Locate the cell with the specified text and output its (X, Y) center coordinate. 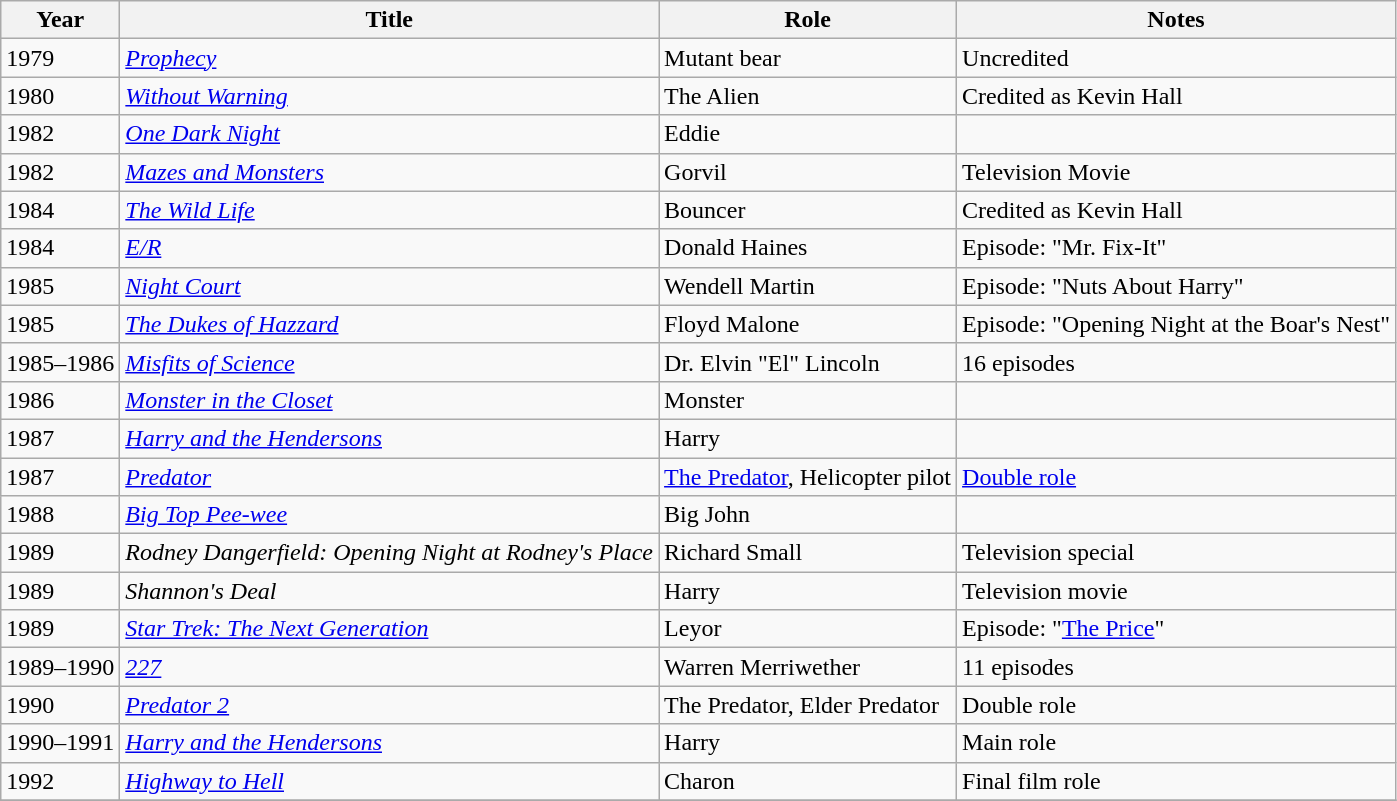
Star Trek: The Next Generation (390, 629)
Donald Haines (808, 248)
Dr. Elvin "El" Lincoln (808, 362)
Misfits of Science (390, 362)
Television movie (1176, 591)
Prophecy (390, 58)
1989–1990 (60, 667)
The Alien (808, 96)
Final film role (1176, 781)
Predator (390, 477)
227 (390, 667)
Bouncer (808, 210)
Night Court (390, 286)
Uncredited (1176, 58)
1985–1986 (60, 362)
Mutant bear (808, 58)
Television special (1176, 553)
Richard Small (808, 553)
E/R (390, 248)
Floyd Malone (808, 324)
1992 (60, 781)
Episode: "Opening Night at the Boar's Nest" (1176, 324)
Without Warning (390, 96)
The Predator, Helicopter pilot (808, 477)
Leyor (808, 629)
1990–1991 (60, 743)
Television Movie (1176, 172)
1980 (60, 96)
Main role (1176, 743)
Eddie (808, 134)
Big John (808, 515)
Predator 2 (390, 705)
Shannon's Deal (390, 591)
11 episodes (1176, 667)
16 episodes (1176, 362)
The Wild Life (390, 210)
Warren Merriwether (808, 667)
1986 (60, 400)
Big Top Pee-wee (390, 515)
One Dark Night (390, 134)
Monster in the Closet (390, 400)
Notes (1176, 20)
Episode: "Nuts About Harry" (1176, 286)
1979 (60, 58)
Wendell Martin (808, 286)
1990 (60, 705)
Episode: "The Price" (1176, 629)
The Dukes of Hazzard (390, 324)
The Predator, Elder Predator (808, 705)
1988 (60, 515)
Rodney Dangerfield: Opening Night at Rodney's Place (390, 553)
Episode: "Mr. Fix-It" (1176, 248)
Gorvil (808, 172)
Highway to Hell (390, 781)
Year (60, 20)
Role (808, 20)
Mazes and Monsters (390, 172)
Charon (808, 781)
Monster (808, 400)
Title (390, 20)
